From the cell containing the given text, extract its center point as [X, Y] coordinate. 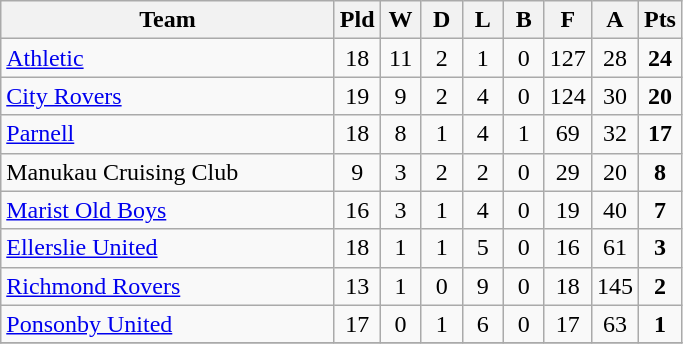
7 [660, 210]
Richmond Rovers [168, 286]
28 [614, 58]
Manukau Cruising Club [168, 172]
145 [614, 286]
30 [614, 96]
63 [614, 324]
F [568, 20]
City Rovers [168, 96]
24 [660, 58]
11 [400, 58]
Pts [660, 20]
Marist Old Boys [168, 210]
A [614, 20]
13 [357, 286]
Pld [357, 20]
W [400, 20]
5 [482, 248]
L [482, 20]
6 [482, 324]
Ponsonby United [168, 324]
61 [614, 248]
Athletic [168, 58]
B [524, 20]
32 [614, 134]
D [442, 20]
Ellerslie United [168, 248]
29 [568, 172]
69 [568, 134]
124 [568, 96]
Team [168, 20]
Parnell [168, 134]
127 [568, 58]
40 [614, 210]
